Return [x, y] of the center of cell containing provided text 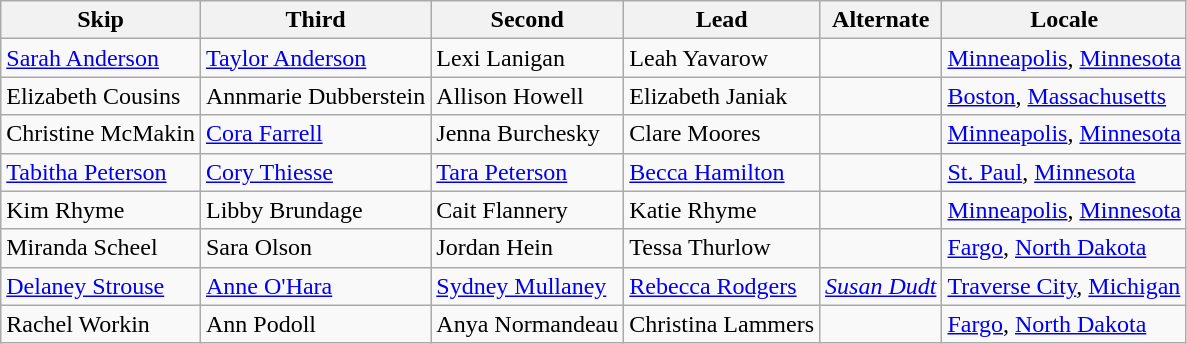
Jenna Burchesky [528, 134]
Tabitha Peterson [101, 172]
Clare Moores [722, 134]
St. Paul, Minnesota [1064, 172]
Boston, Massachusetts [1064, 96]
Elizabeth Janiak [722, 96]
Third [315, 20]
Anya Normandeau [528, 324]
Cait Flannery [528, 210]
Cory Thiesse [315, 172]
Skip [101, 20]
Susan Dudt [881, 286]
Sarah Anderson [101, 58]
Lead [722, 20]
Sara Olson [315, 248]
Katie Rhyme [722, 210]
Tessa Thurlow [722, 248]
Jordan Hein [528, 248]
Kim Rhyme [101, 210]
Libby Brundage [315, 210]
Anne O'Hara [315, 286]
Rachel Workin [101, 324]
Taylor Anderson [315, 58]
Christina Lammers [722, 324]
Sydney Mullaney [528, 286]
Rebecca Rodgers [722, 286]
Christine McMakin [101, 134]
Lexi Lanigan [528, 58]
Miranda Scheel [101, 248]
Locale [1064, 20]
Annmarie Dubberstein [315, 96]
Ann Podoll [315, 324]
Leah Yavarow [722, 58]
Alternate [881, 20]
Becca Hamilton [722, 172]
Elizabeth Cousins [101, 96]
Cora Farrell [315, 134]
Allison Howell [528, 96]
Second [528, 20]
Traverse City, Michigan [1064, 286]
Tara Peterson [528, 172]
Delaney Strouse [101, 286]
